Pinpoint the cell where the given text exists, returning its (x, y) midpoint coordinate. 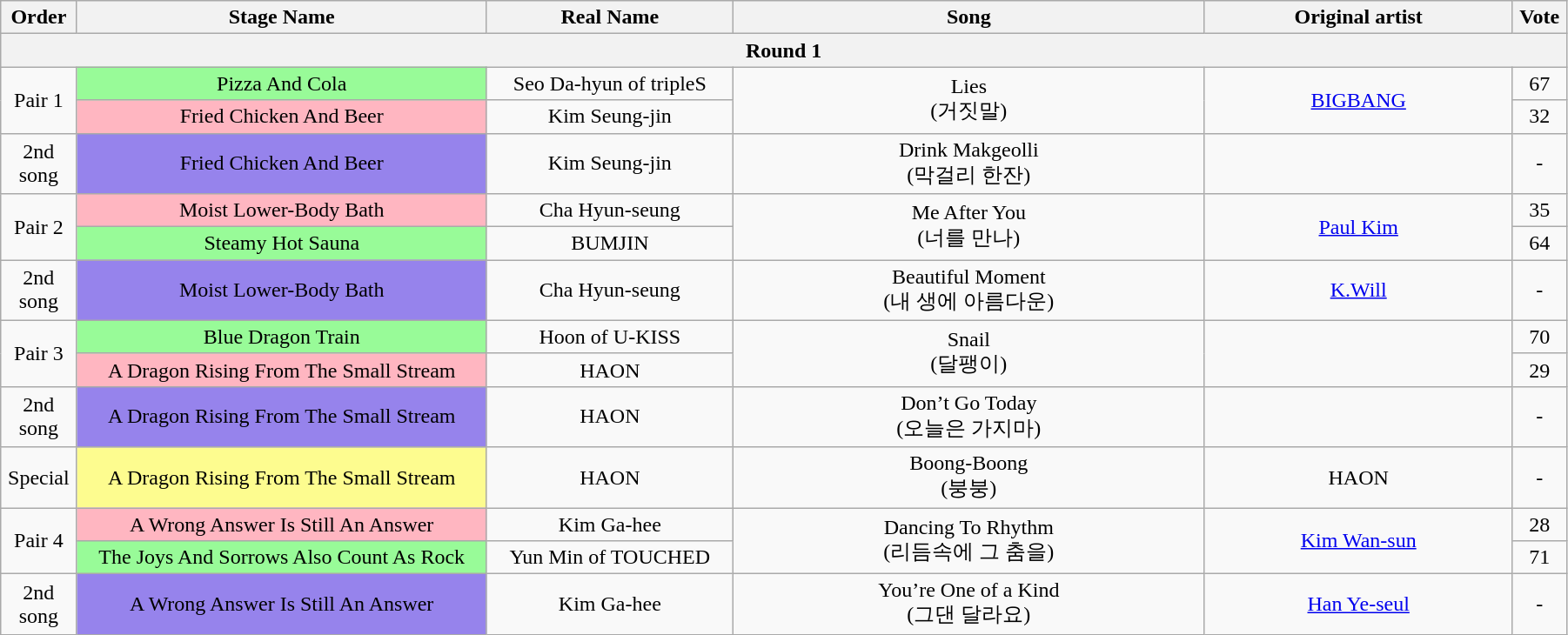
32 (1539, 117)
Yun Min of TOUCHED (609, 558)
The Joys And Sorrows Also Count As Rock (282, 558)
28 (1539, 525)
Don’t Go Today(오늘은 가지마) (968, 417)
Kim Wan-sun (1358, 541)
Lies(거짓말) (968, 100)
29 (1539, 370)
Drink Makgeolli(막걸리 한잔) (968, 164)
Dancing To Rhythm(리듬속에 그 춤을) (968, 541)
Order (38, 17)
Snail(달팽이) (968, 353)
You’re One of a Kind(그댄 달라요) (968, 605)
K.Will (1358, 291)
71 (1539, 558)
Stage Name (282, 17)
Pair 2 (38, 227)
BIGBANG (1358, 100)
Seo Da-hyun of tripleS (609, 84)
35 (1539, 211)
Pizza And Cola (282, 84)
64 (1539, 244)
Beautiful Moment(내 생에 아름다운) (968, 291)
Steamy Hot Sauna (282, 244)
Real Name (609, 17)
Vote (1539, 17)
Round 1 (784, 50)
Special (38, 478)
Han Ye-seul (1358, 605)
Pair 4 (38, 541)
Pair 3 (38, 353)
Hoon of U-KISS (609, 337)
Me After You(너를 만나) (968, 227)
Boong-Boong(붕붕) (968, 478)
Song (968, 17)
Original artist (1358, 17)
70 (1539, 337)
BUMJIN (609, 244)
Paul Kim (1358, 227)
Blue Dragon Train (282, 337)
Pair 1 (38, 100)
67 (1539, 84)
